Determine the [x, y] coordinate at the center of the cell enclosing the given text.  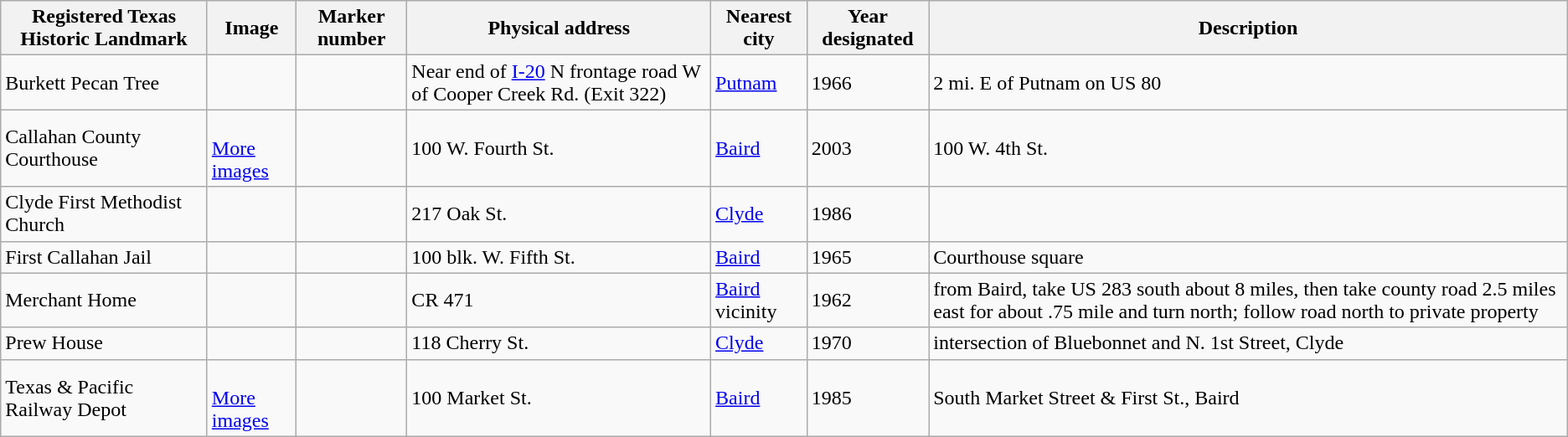
Prew House [104, 343]
2003 [868, 148]
Description [1248, 28]
Texas & Pacific Railway Depot [104, 398]
Near end of I-20 N frontage road W of Cooper Creek Rd. (Exit 322) [560, 82]
Nearest city [759, 28]
Courthouse square [1248, 257]
Merchant Home [104, 300]
Image [251, 28]
First Callahan Jail [104, 257]
CR 471 [560, 300]
1962 [868, 300]
1966 [868, 82]
Baird vicinity [759, 300]
Clyde First Methodist Church [104, 214]
1985 [868, 398]
Registered Texas Historic Landmark [104, 28]
Putnam [759, 82]
2 mi. E of Putnam on US 80 [1248, 82]
217 Oak St. [560, 214]
intersection of Bluebonnet and N. 1st Street, Clyde [1248, 343]
1970 [868, 343]
100 Market St. [560, 398]
100 W. Fourth St. [560, 148]
1965 [868, 257]
100 blk. W. Fifth St. [560, 257]
118 Cherry St. [560, 343]
Physical address [560, 28]
Year designated [868, 28]
South Market Street & First St., Baird [1248, 398]
Marker number [351, 28]
1986 [868, 214]
Callahan County Courthouse [104, 148]
100 W. 4th St. [1248, 148]
Burkett Pecan Tree [104, 82]
